For the text-containing cell, return its midpoint in [x, y] coordinate format. 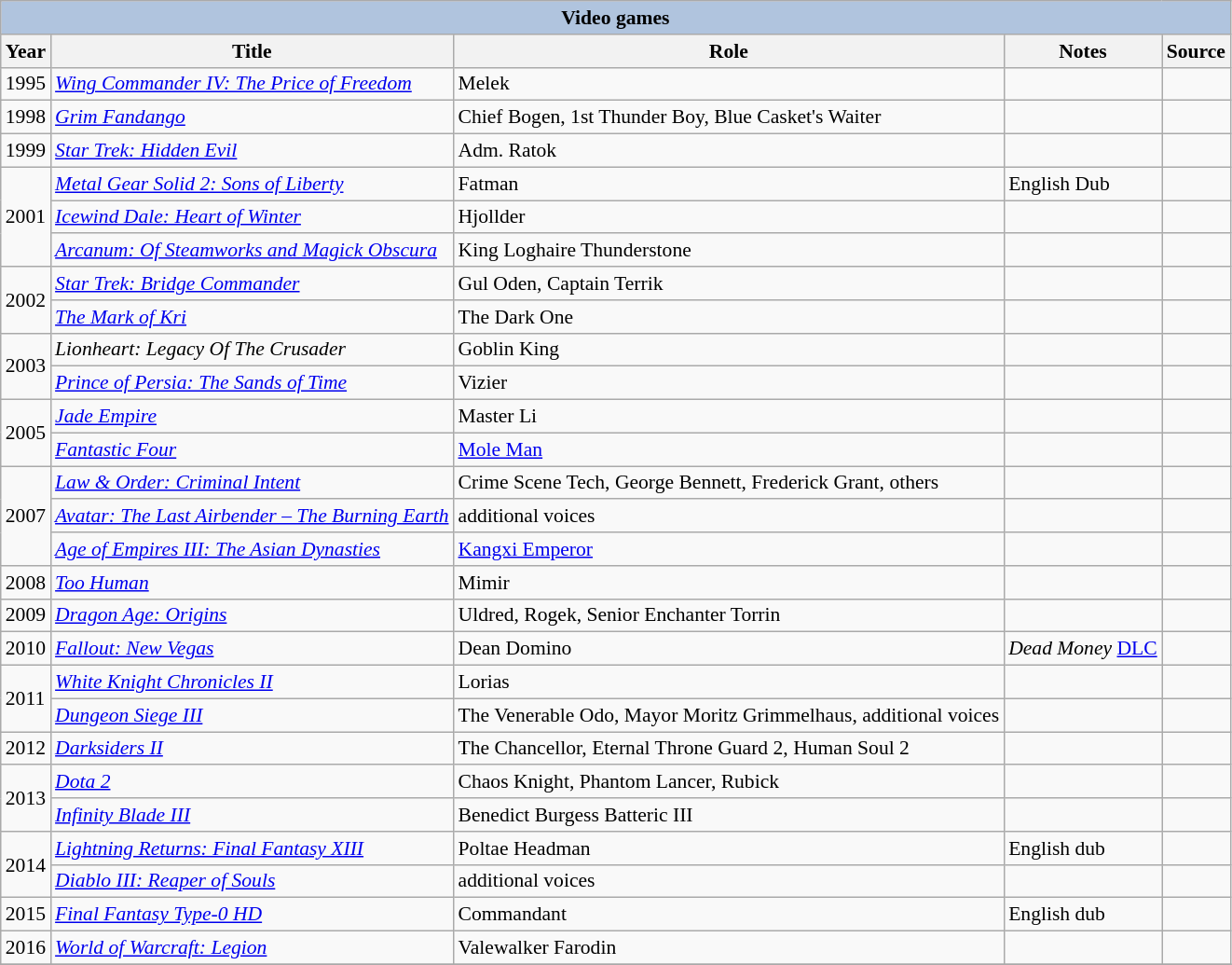
Wing Commander IV: The Price of Freedom [252, 84]
Prince of Persia: The Sands of Time [252, 383]
Poltae Headman [729, 848]
2012 [26, 749]
Fallout: New Vegas [252, 649]
Arcanum: Of Steamworks and Magick Obscura [252, 251]
Uldred, Rogek, Senior Enchanter Torrin [729, 615]
Lionheart: Legacy Of The Crusader [252, 350]
Adm. Ratok [729, 151]
2015 [26, 915]
Lorias [729, 682]
Commandant [729, 915]
Valewalker Farodin [729, 948]
Benedict Burgess Batteric III [729, 815]
Jade Empire [252, 417]
Kangxi Emperor [729, 549]
Avatar: The Last Airbender – The Burning Earth [252, 517]
Law & Order: Criminal Intent [252, 483]
Source [1197, 51]
Dragon Age: Origins [252, 615]
2005 [26, 433]
2016 [26, 948]
Age of Empires III: The Asian Dynasties [252, 549]
Dungeon Siege III [252, 715]
Dota 2 [252, 782]
Lightning Returns: Final Fantasy XIII [252, 848]
Vizier [729, 383]
Diablo III: Reaper of Souls [252, 881]
Notes [1083, 51]
The Chancellor, Eternal Throne Guard 2, Human Soul 2 [729, 749]
White Knight Chronicles II [252, 682]
1995 [26, 84]
Role [729, 51]
2002 [26, 300]
2009 [26, 615]
Dead Money DLC [1083, 649]
English Dub [1083, 184]
2011 [26, 699]
The Venerable Odo, Mayor Moritz Grimmelhaus, additional voices [729, 715]
2010 [26, 649]
Darksiders II [252, 749]
2007 [26, 517]
The Dark One [729, 317]
Melek [729, 84]
Gul Oden, Captain Terrik [729, 283]
Crime Scene Tech, George Bennett, Frederick Grant, others [729, 483]
Icewind Dale: Heart of Winter [252, 217]
2001 [26, 216]
Star Trek: Bridge Commander [252, 283]
The Mark of Kri [252, 317]
Final Fantasy Type-0 HD [252, 915]
2014 [26, 865]
Title [252, 51]
Grim Fandango [252, 117]
Mole Man [729, 449]
2008 [26, 583]
Fatman [729, 184]
Goblin King [729, 350]
Too Human [252, 583]
Mimir [729, 583]
2013 [26, 798]
Chief Bogen, 1st Thunder Boy, Blue Casket's Waiter [729, 117]
Metal Gear Solid 2: Sons of Liberty [252, 184]
Star Trek: Hidden Evil [252, 151]
World of Warcraft: Legion [252, 948]
Dean Domino [729, 649]
Fantastic Four [252, 449]
1999 [26, 151]
Year [26, 51]
Chaos Knight, Phantom Lancer, Rubick [729, 782]
Hjollder [729, 217]
Master Li [729, 417]
Video games [615, 18]
King Loghaire Thunderstone [729, 251]
2003 [26, 365]
Infinity Blade III [252, 815]
1998 [26, 117]
